Scan for the cell matching the given text and deliver its (X, Y) coordinate at center. 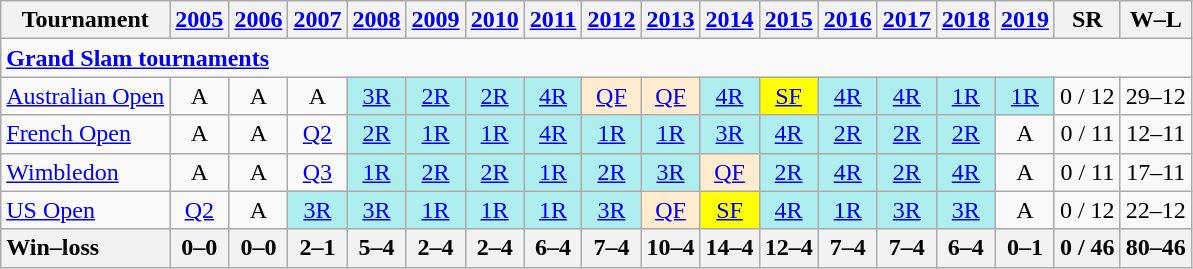
0 / 46 (1087, 248)
2006 (258, 20)
US Open (86, 210)
2017 (906, 20)
2019 (1024, 20)
2010 (494, 20)
29–12 (1156, 96)
SR (1087, 20)
2016 (848, 20)
2011 (553, 20)
Wimbledon (86, 172)
12–11 (1156, 134)
0–1 (1024, 248)
17–11 (1156, 172)
French Open (86, 134)
2015 (788, 20)
2013 (670, 20)
2007 (318, 20)
Tournament (86, 20)
2018 (966, 20)
2–1 (318, 248)
2005 (200, 20)
Win–loss (86, 248)
2009 (436, 20)
2014 (730, 20)
2008 (376, 20)
5–4 (376, 248)
2012 (612, 20)
Q3 (318, 172)
10–4 (670, 248)
W–L (1156, 20)
Grand Slam tournaments (596, 58)
80–46 (1156, 248)
Australian Open (86, 96)
14–4 (730, 248)
22–12 (1156, 210)
12–4 (788, 248)
